Extract the (X, Y) coordinate from the center of the cell holding the provided text.  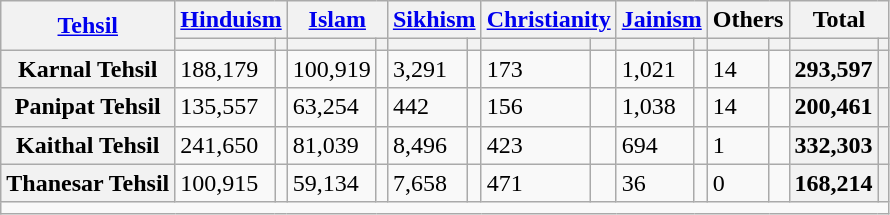
1,021 (655, 69)
423 (536, 145)
Kaithal Tehsil (88, 145)
81,039 (332, 145)
200,461 (834, 107)
Christianity (548, 20)
3,291 (427, 69)
293,597 (834, 69)
Tehsil (88, 26)
Panipat Tehsil (88, 107)
7,658 (427, 183)
1,038 (655, 107)
36 (655, 183)
100,915 (225, 183)
Total (839, 20)
168,214 (834, 183)
Karnal Tehsil (88, 69)
Others (748, 20)
442 (427, 107)
188,179 (225, 69)
332,303 (834, 145)
63,254 (332, 107)
173 (536, 69)
135,557 (225, 107)
156 (536, 107)
8,496 (427, 145)
Jainism (662, 20)
694 (655, 145)
Sikhism (434, 20)
100,919 (332, 69)
Islam (337, 20)
59,134 (332, 183)
0 (738, 183)
241,650 (225, 145)
471 (536, 183)
Thanesar Tehsil (88, 183)
1 (738, 145)
Hinduism (231, 20)
